Output the [X, Y] coordinate of the center of the cell containing the given text.  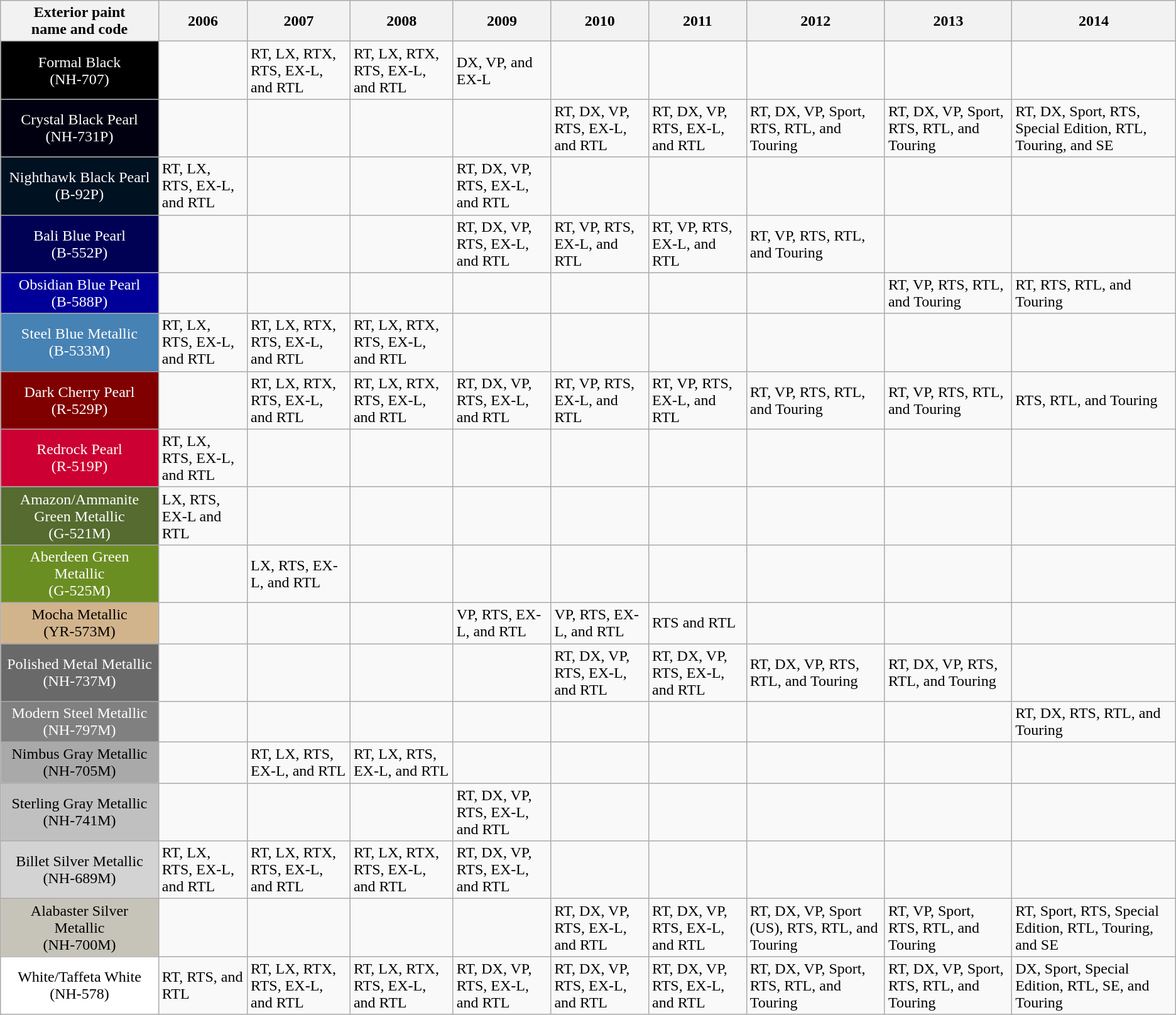
Billet Silver Metallic(NH-689M) [79, 870]
RT, RTS, and RTL [202, 985]
RT, DX, VP, Sport (US), RTS, RTL, and Touring [815, 928]
2009 [502, 21]
RT, DX, RTS, RTL, and Touring [1094, 722]
Formal Black(NH-707) [79, 70]
2011 [698, 21]
RTS, RTL, and Touring [1094, 400]
Amazon/Ammanite Green Metallic(G-521M) [79, 516]
RT, DX, Sport, RTS, Special Edition, RTL, Touring, and SE [1094, 128]
Polished Metal Metallic(NH-737M) [79, 672]
LX, RTS, EX-L and RTL [202, 516]
Aberdeen Green Metallic(G-525M) [79, 573]
Bali Blue Pearl(B-552P) [79, 244]
Steel Blue Metallic(B-533M) [79, 342]
Obsidian Blue Pearl(B-588P) [79, 293]
Alabaster Silver Metallic(NH-700M) [79, 928]
Nighthawk Black Pearl(B-92P) [79, 186]
RTS and RTL [698, 623]
White/Taffeta White(NH-578) [79, 985]
Redrock Pearl(R-519P) [79, 458]
RT, Sport, RTS, Special Edition, RTL, Touring, and SE [1094, 928]
RT, VP, Sport, RTS, RTL, and Touring [948, 928]
2010 [600, 21]
Exterior paintname and code [79, 21]
Dark Cherry Pearl(R-529P) [79, 400]
RT, RTS, RTL, and Touring [1094, 293]
2008 [401, 21]
DX, Sport, Special Edition, RTL, SE, and Touring [1094, 985]
Sterling Gray Metallic(NH-741M) [79, 812]
2012 [815, 21]
2014 [1094, 21]
Nimbus Gray Metallic(NH-705M) [79, 763]
2013 [948, 21]
LX, RTS, EX-L, and RTL [299, 573]
DX, VP, and EX-L [502, 70]
2007 [299, 21]
Crystal Black Pearl(NH-731P) [79, 128]
Modern Steel Metallic(NH-797M) [79, 722]
2006 [202, 21]
Mocha Metallic(YR-573M) [79, 623]
